Search for the cell housing the specified text and yield its [x, y] center coordinate. 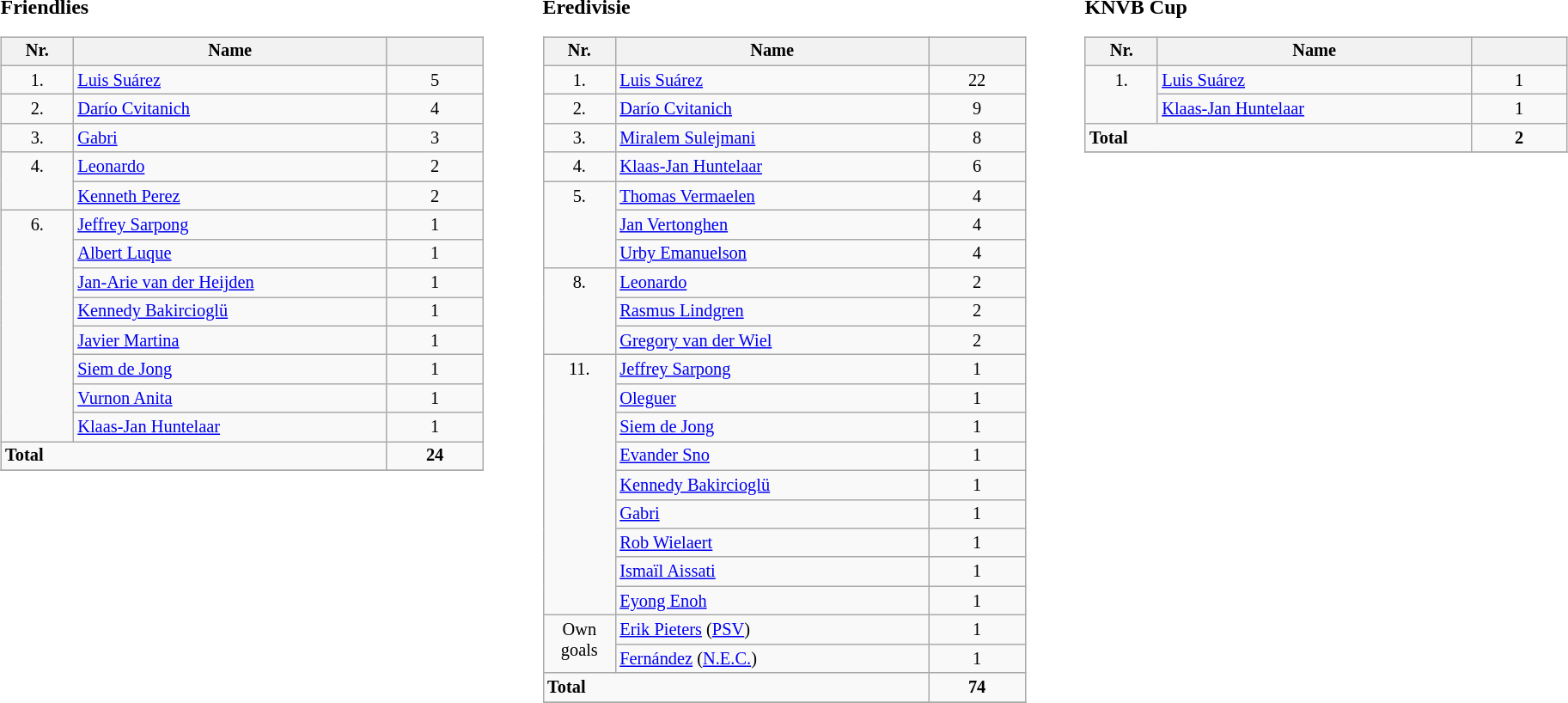
Vurnon Anita [230, 399]
Gregory van der Wiel [772, 340]
Jan-Arie van der Heijden [230, 283]
5. [579, 225]
9 [977, 109]
Urby Emanuelson [772, 254]
5 [435, 80]
Thomas Vermaelen [772, 196]
24 [435, 456]
Kenneth Perez [230, 196]
11. [579, 485]
Rob Wielaert [772, 543]
Eyong Enoh [772, 601]
Miralem Sulejmani [772, 138]
Evander Sno [772, 456]
Own goals [579, 645]
3 [435, 138]
Albert Luque [230, 254]
Oleguer [772, 399]
Javier Martina [230, 340]
Fernández (N.E.C.) [772, 658]
Ismaïl Aissati [772, 572]
Rasmus Lindgren [772, 312]
Erik Pieters (PSV) [772, 630]
6 [977, 167]
22 [977, 80]
74 [977, 688]
8. [579, 311]
6. [37, 327]
8 [977, 138]
Jan Vertonghen [772, 225]
